Search for the cell housing the specified text and yield its [x, y] center coordinate. 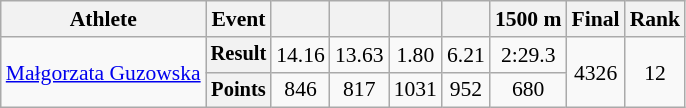
Event [239, 19]
846 [300, 90]
Points [239, 90]
Athlete [104, 19]
952 [466, 90]
1.80 [416, 55]
680 [528, 90]
14.16 [300, 55]
4326 [596, 72]
Małgorzata Guzowska [104, 72]
817 [360, 90]
1031 [416, 90]
1500 m [528, 19]
Result [239, 55]
6.21 [466, 55]
Rank [656, 19]
13.63 [360, 55]
2:29.3 [528, 55]
12 [656, 72]
Final [596, 19]
